Detect which cell encompasses the target text, then output its [x, y] center coordinate. 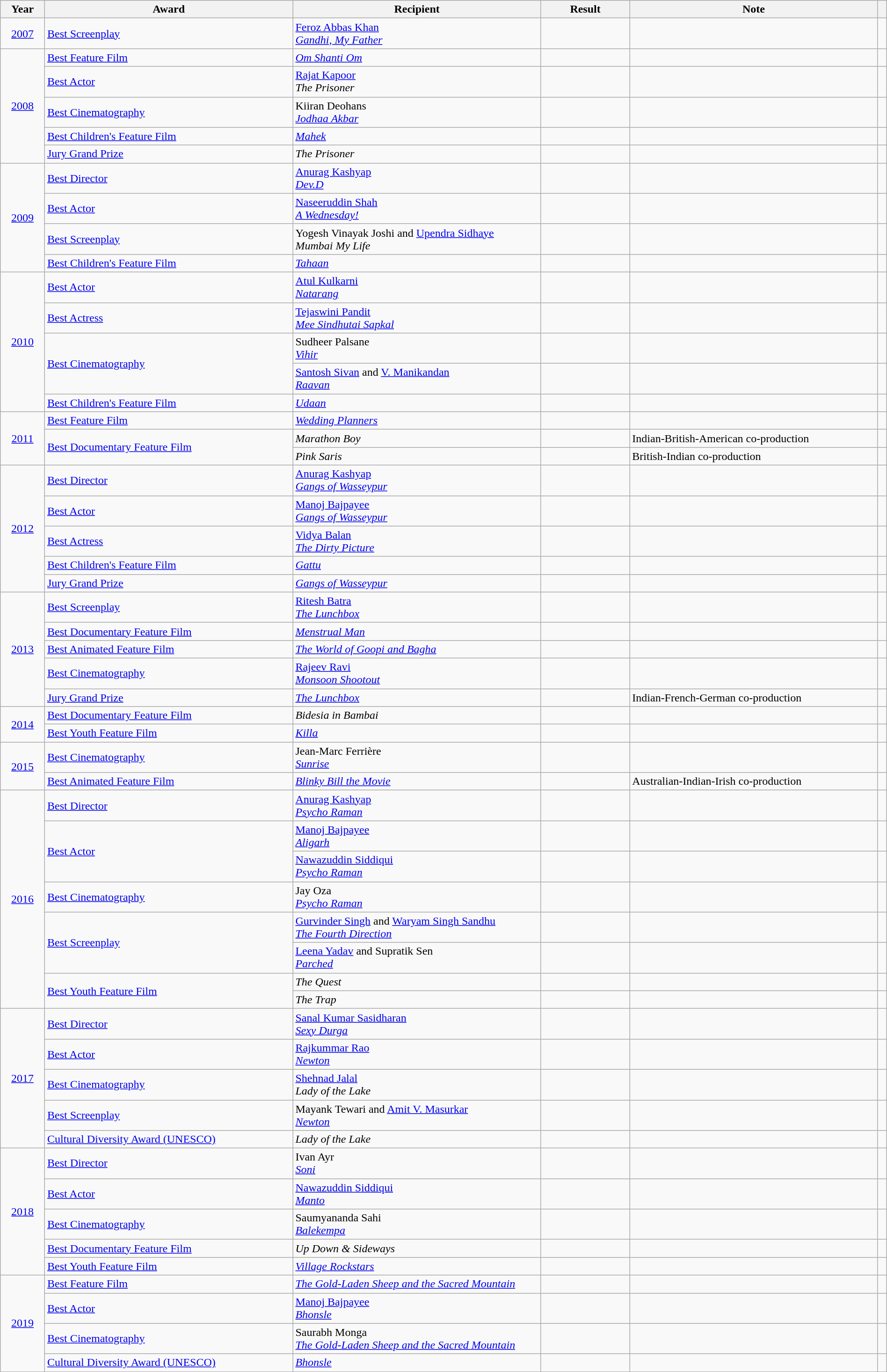
Kiiran DeohansJodhaa Akbar [417, 112]
2012 [22, 529]
Tejaswini PanditMee Sindhutai Sapkal [417, 317]
The Quest [417, 982]
Naseeruddin ShahA Wednesday! [417, 209]
2007 [22, 34]
Saumyananda SahiBalekempa [417, 1224]
2010 [22, 342]
Saurabh MongaThe Gold-Laden Sheep and the Sacred Mountain [417, 1338]
2019 [22, 1323]
Village Rockstars [417, 1266]
Anurag KashyapGangs of Wasseypur [417, 480]
Year [22, 9]
Ritesh BatraThe Lunchbox [417, 607]
Gangs of Wasseypur [417, 583]
Recipient [417, 9]
2015 [22, 766]
Vidya BalanThe Dirty Picture [417, 541]
Gattu [417, 565]
Result [585, 9]
Anurag KashyapDev.D [417, 178]
Award [168, 9]
Wedding Planners [417, 421]
Note [754, 9]
Marathon Boy [417, 438]
2016 [22, 899]
Pink Saris [417, 456]
Yogesh Vinayak Joshi and Upendra SidhayeMumbai My Life [417, 239]
Santosh Sivan and V. ManikandanRaavan [417, 379]
Leena Yadav and Supratik SenParched [417, 957]
Indian-French-German co-production [754, 698]
Manoj BajpayeeGangs of Wasseypur [417, 511]
Nawazuddin SiddiquiPsycho Raman [417, 867]
Udaan [417, 403]
2018 [22, 1212]
Gurvinder Singh and Waryam Singh SandhuThe Fourth Direction [417, 927]
Feroz Abbas KhanGandhi, My Father [417, 34]
Shehnad JalalLady of the Lake [417, 1085]
Bhonsle [417, 1363]
Lady of the Lake [417, 1139]
Menstrual Man [417, 631]
2017 [22, 1078]
2008 [22, 106]
Rajeev RaviMonsoon Shootout [417, 673]
The Lunchbox [417, 698]
Sanal Kumar SasidharanSexy Durga [417, 1024]
Bidesia in Bambai [417, 715]
Atul KulkarniNatarang [417, 287]
Manoj BajpayeeBhonsle [417, 1308]
Tahaan [417, 263]
Rajkummar RaoNewton [417, 1054]
The World of Goopi and Bagha [417, 649]
British-Indian co-production [754, 456]
The Gold-Laden Sheep and the Sacred Mountain [417, 1284]
2013 [22, 649]
2009 [22, 217]
Ivan AyrSoni [417, 1163]
Mahek [417, 136]
Australian-Indian-Irish co-production [754, 781]
Blinky Bill the Movie [417, 781]
Nawazuddin SiddiquiManto [417, 1194]
Manoj BajpayeeAligarh [417, 836]
Jean-Marc FerrièreSunrise [417, 757]
Om Shanti Om [417, 58]
Anurag KashyapPsycho Raman [417, 806]
Jay OzaPsycho Raman [417, 897]
Up Down & Sideways [417, 1248]
Indian-British-American co-production [754, 438]
2011 [22, 438]
Sudheer PalsaneVihir [417, 348]
Killa [417, 733]
The Prisoner [417, 154]
Rajat KapoorThe Prisoner [417, 81]
Mayank Tewari and Amit V. MasurkarNewton [417, 1115]
2014 [22, 724]
The Trap [417, 1000]
